Find where the given text appears and provide that cell's center as (X, Y) coordinate. 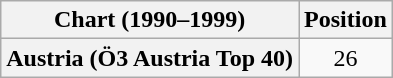
Chart (1990–1999) (150, 20)
Position (346, 20)
26 (346, 58)
Austria (Ö3 Austria Top 40) (150, 58)
